Identify which cell holds the provided text, then report its (X, Y) central coordinate. 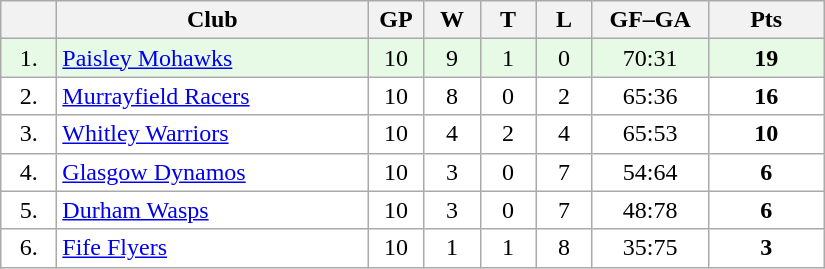
Durham Wasps (212, 210)
16 (766, 96)
65:53 (650, 134)
3. (29, 134)
T (508, 20)
70:31 (650, 58)
Whitley Warriors (212, 134)
L (564, 20)
48:78 (650, 210)
GF–GA (650, 20)
35:75 (650, 248)
Murrayfield Racers (212, 96)
9 (452, 58)
5. (29, 210)
GP (396, 20)
6. (29, 248)
4. (29, 172)
65:36 (650, 96)
Paisley Mohawks (212, 58)
W (452, 20)
Fife Flyers (212, 248)
19 (766, 58)
2. (29, 96)
Club (212, 20)
Pts (766, 20)
1. (29, 58)
54:64 (650, 172)
Glasgow Dynamos (212, 172)
